Pinpoint the cell where the given text exists, returning its [X, Y] midpoint coordinate. 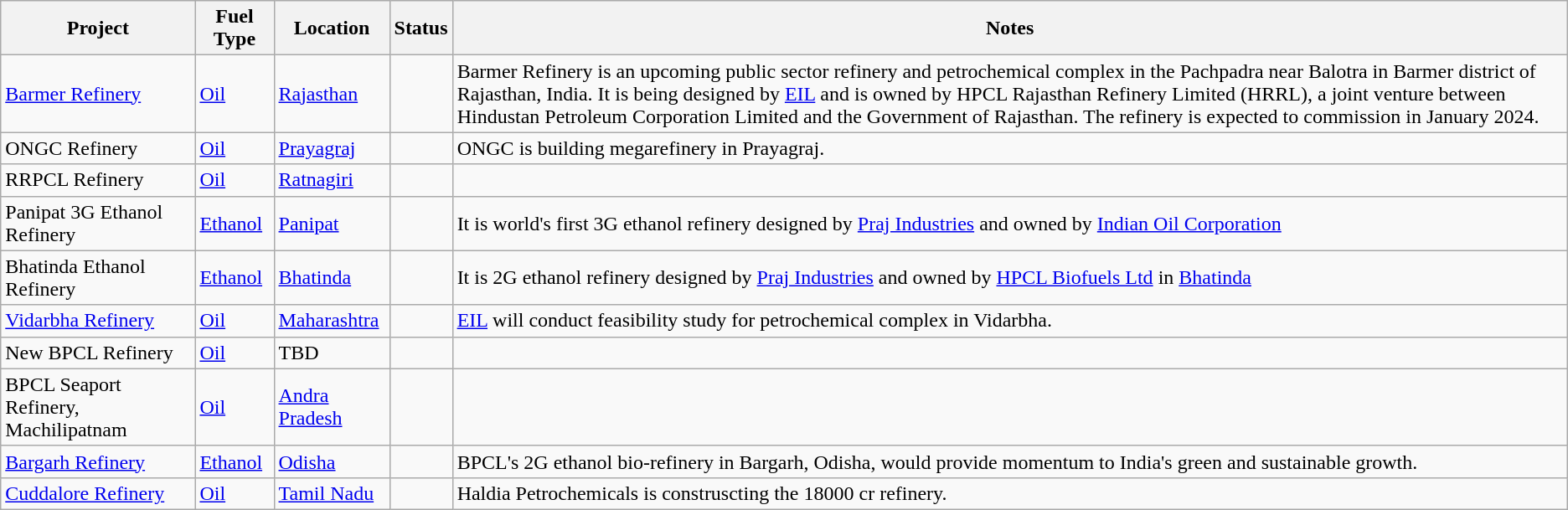
Maharashtra [332, 321]
Bhatinda Ethanol Refinery [98, 278]
Vidarbha Refinery [98, 321]
Bargarh Refinery [98, 461]
Cuddalore Refinery [98, 493]
Haldia Petrochemicals is construscting the 18000 cr refinery. [1010, 493]
BPCL Seaport Refinery, Machilipatnam [98, 407]
ONGC is building megarefinery in Prayagraj. [1010, 148]
TBD [332, 353]
Panipat 3G Ethanol Refinery [98, 223]
Fuel Type [235, 28]
RRPCL Refinery [98, 180]
It is 2G ethanol refinery designed by Praj Industries and owned by HPCL Biofuels Ltd in Bhatinda [1010, 278]
Tamil Nadu [332, 493]
Odisha [332, 461]
Status [420, 28]
Project [98, 28]
EIL will conduct feasibility study for petrochemical complex in Vidarbha. [1010, 321]
Bhatinda [332, 278]
New BPCL Refinery [98, 353]
BPCL's 2G ethanol bio-refinery in Bargarh, Odisha, would provide momentum to India's green and sustainable growth. [1010, 461]
Andra Pradesh [332, 407]
Prayagraj [332, 148]
Location [332, 28]
Rajasthan [332, 94]
Panipat [332, 223]
Notes [1010, 28]
ONGC Refinery [98, 148]
Barmer Refinery [98, 94]
Ratnagiri [332, 180]
It is world's first 3G ethanol refinery designed by Praj Industries and owned by Indian Oil Corporation [1010, 223]
